For the text-containing cell, return its midpoint in [X, Y] coordinate format. 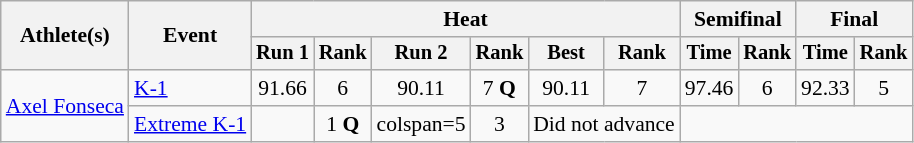
Semifinal [738, 19]
Axel Fonseca [65, 106]
Extreme K-1 [190, 124]
Run 2 [422, 54]
Heat [466, 19]
7 Q [500, 88]
K-1 [190, 88]
7 [642, 88]
Athlete(s) [65, 36]
92.33 [826, 88]
Best [566, 54]
Final [854, 19]
97.46 [710, 88]
1 Q [343, 124]
colspan=5 [422, 124]
91.66 [282, 88]
Event [190, 36]
3 [500, 124]
Run 1 [282, 54]
Did not advance [604, 124]
5 [884, 88]
